Determine the [X, Y] coordinate at the center of the cell enclosing the given text.  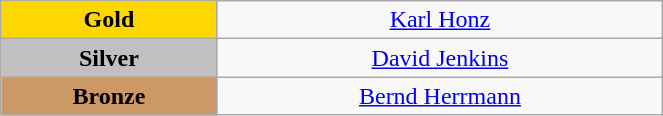
David Jenkins [440, 58]
Silver [109, 58]
Bernd Herrmann [440, 96]
Bronze [109, 96]
Karl Honz [440, 20]
Gold [109, 20]
